Capture the cell that displays the provided text and extract its [x, y] central coordinate. 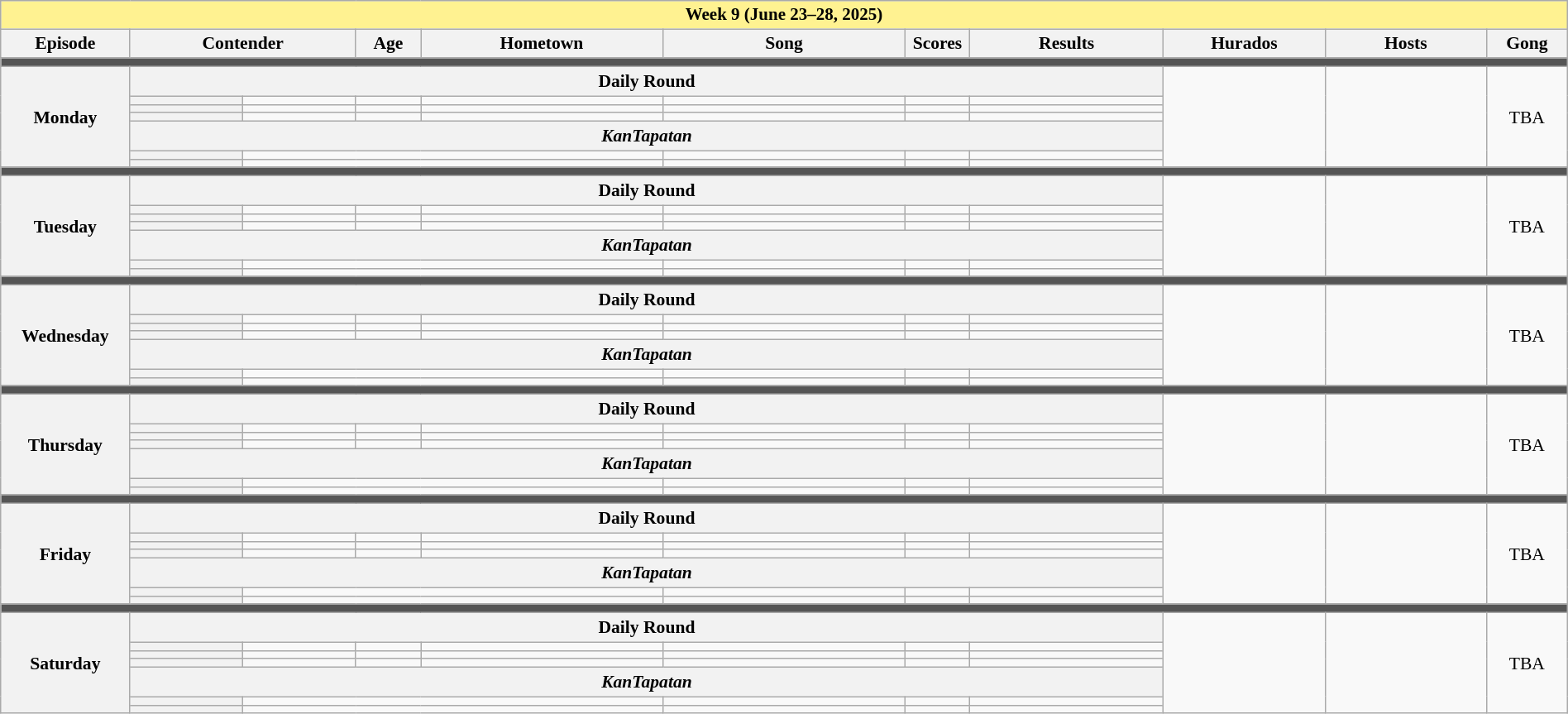
Thursday [65, 445]
Saturday [65, 664]
Week 9 (June 23–28, 2025) [784, 15]
Monday [65, 117]
Results [1067, 44]
Hosts [1406, 44]
Hurados [1244, 44]
Tuesday [65, 227]
Contender [243, 44]
Wednesday [65, 336]
Age [388, 44]
Gong [1527, 44]
Song [784, 44]
Friday [65, 554]
Episode [65, 44]
Hometown [543, 44]
Scores [937, 44]
